Detect which cell encompasses the target text, then output its (X, Y) center coordinate. 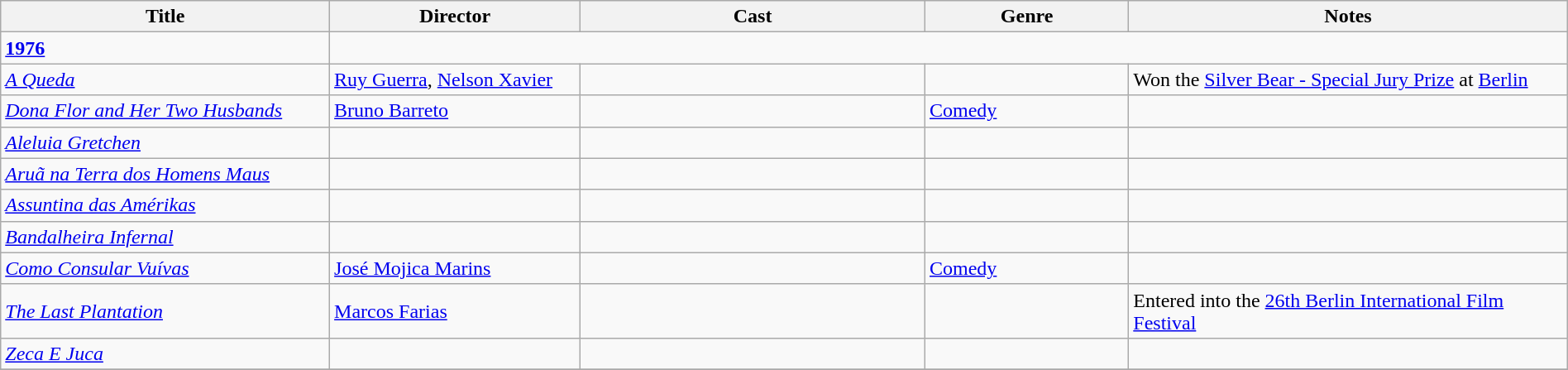
Ruy Guerra, Nelson Xavier (455, 79)
1976 (165, 48)
José Mojica Marins (455, 268)
Cast (753, 17)
Marcos Farias (455, 311)
Bandalheira Infernal (165, 237)
Notes (1348, 17)
A Queda (165, 79)
Won the Silver Bear - Special Jury Prize at Berlin (1348, 79)
Title (165, 17)
Dona Flor and Her Two Husbands (165, 111)
Genre (1026, 17)
Aleluia Gretchen (165, 142)
Entered into the 26th Berlin International Film Festival (1348, 311)
Assuntina das Amérikas (165, 205)
Zeca E Juca (165, 353)
The Last Plantation (165, 311)
Director (455, 17)
Como Consular Vuívas (165, 268)
Aruã na Terra dos Homens Maus (165, 174)
Bruno Barreto (455, 111)
